For the text-containing cell, return its midpoint in (x, y) coordinate format. 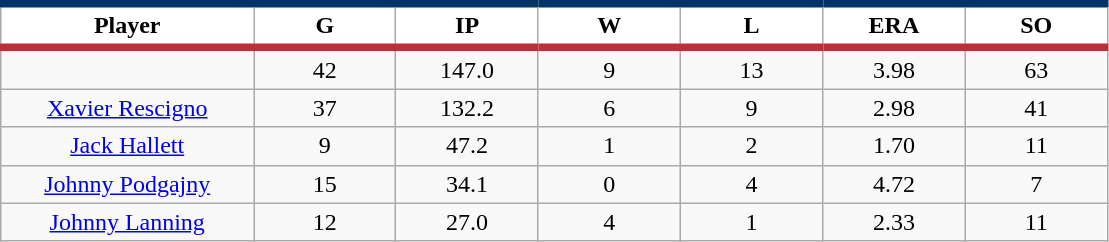
2.98 (894, 108)
132.2 (467, 108)
13 (751, 68)
27.0 (467, 222)
7 (1036, 184)
42 (325, 68)
47.2 (467, 146)
6 (609, 108)
2 (751, 146)
2.33 (894, 222)
1.70 (894, 146)
4.72 (894, 184)
15 (325, 184)
SO (1036, 26)
0 (609, 184)
IP (467, 26)
3.98 (894, 68)
34.1 (467, 184)
41 (1036, 108)
37 (325, 108)
Jack Hallett (128, 146)
G (325, 26)
L (751, 26)
63 (1036, 68)
147.0 (467, 68)
12 (325, 222)
Xavier Rescigno (128, 108)
ERA (894, 26)
Johnny Podgajny (128, 184)
Player (128, 26)
W (609, 26)
Johnny Lanning (128, 222)
